Find where the given text appears and provide that cell's center as [X, Y] coordinate. 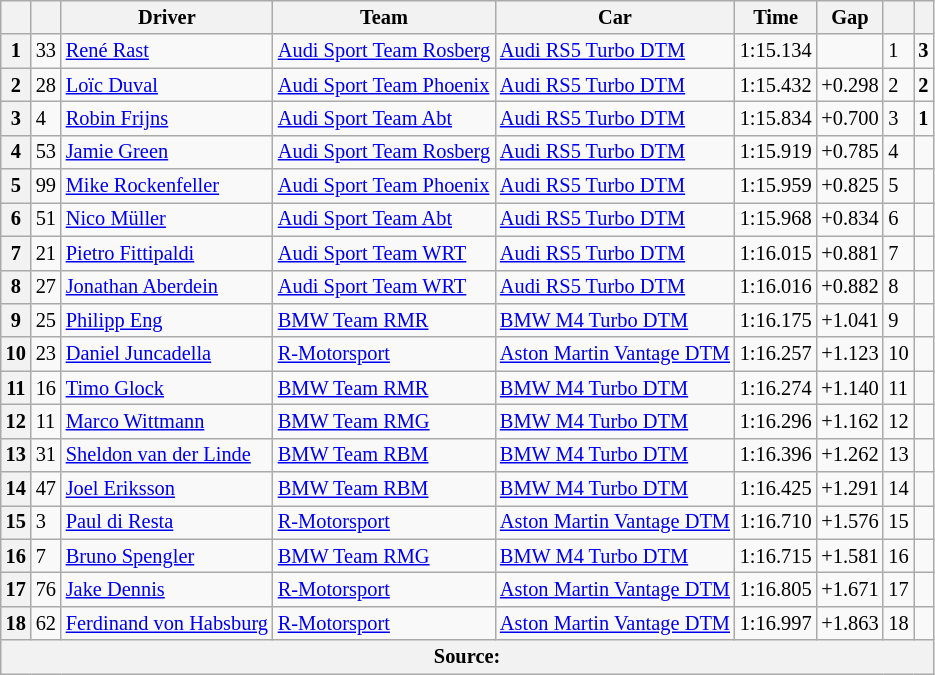
+1.576 [850, 522]
47 [46, 489]
1:15.432 [776, 85]
Gap [850, 17]
+1.123 [850, 354]
1:16.396 [776, 455]
+1.041 [850, 320]
+0.882 [850, 287]
+0.700 [850, 118]
Marco Wittmann [167, 421]
Source: [468, 657]
23 [46, 354]
Mike Rockenfeller [167, 186]
+0.825 [850, 186]
Sheldon van der Linde [167, 455]
Jake Dennis [167, 589]
25 [46, 320]
Car [615, 17]
28 [46, 85]
+1.671 [850, 589]
Time [776, 17]
1:16.715 [776, 556]
Timo Glock [167, 388]
21 [46, 253]
1:16.274 [776, 388]
53 [46, 152]
+1.291 [850, 489]
62 [46, 623]
Paul di Resta [167, 522]
Ferdinand von Habsburg [167, 623]
Pietro Fittipaldi [167, 253]
1:15.919 [776, 152]
Joel Eriksson [167, 489]
1:16.997 [776, 623]
1:16.257 [776, 354]
Loïc Duval [167, 85]
+0.834 [850, 219]
31 [46, 455]
+0.298 [850, 85]
Daniel Juncadella [167, 354]
Team [384, 17]
1:16.710 [776, 522]
Philipp Eng [167, 320]
1:16.016 [776, 287]
Jamie Green [167, 152]
Nico Müller [167, 219]
Driver [167, 17]
1:15.959 [776, 186]
+1.581 [850, 556]
51 [46, 219]
+1.262 [850, 455]
+1.162 [850, 421]
+0.881 [850, 253]
René Rast [167, 51]
1:15.968 [776, 219]
33 [46, 51]
Bruno Spengler [167, 556]
1:16.015 [776, 253]
Robin Frijns [167, 118]
76 [46, 589]
1:16.175 [776, 320]
1:15.134 [776, 51]
99 [46, 186]
1:16.805 [776, 589]
+0.785 [850, 152]
+1.140 [850, 388]
+1.863 [850, 623]
1:16.296 [776, 421]
1:16.425 [776, 489]
Jonathan Aberdein [167, 287]
1:15.834 [776, 118]
27 [46, 287]
